Find where the given text appears and provide that cell's center as [x, y] coordinate. 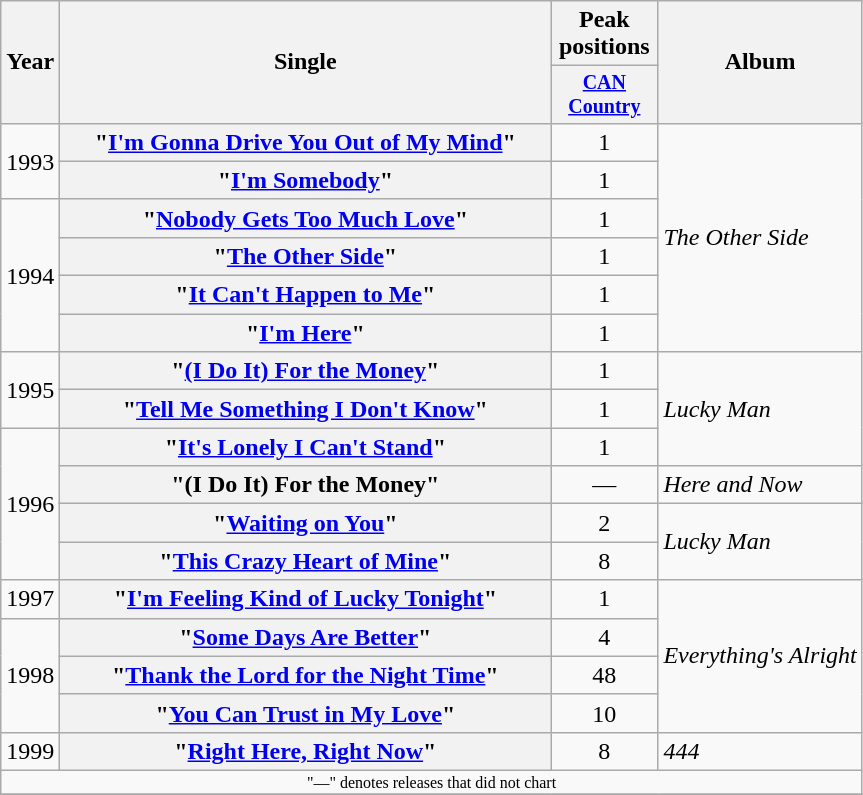
"It Can't Happen to Me" [306, 295]
"Thank the Lord for the Night Time" [306, 675]
Year [30, 62]
"The Other Side" [306, 256]
"Some Days Are Better" [306, 637]
1996 [30, 504]
1998 [30, 675]
1995 [30, 390]
"This Crazy Heart of Mine" [306, 561]
444 [760, 751]
Everything's Alright [760, 656]
Here and Now [760, 485]
The Other Side [760, 237]
Album [760, 62]
"It's Lonely I Can't Stand" [306, 447]
"I'm Here" [306, 333]
Peak positions [604, 34]
48 [604, 675]
"Nobody Gets Too Much Love" [306, 218]
"I'm Feeling Kind of Lucky Tonight" [306, 599]
"Right Here, Right Now" [306, 751]
"You Can Trust in My Love" [306, 713]
10 [604, 713]
"Waiting on You" [306, 523]
"I'm Gonna Drive You Out of My Mind" [306, 142]
"—" denotes releases that did not chart [432, 782]
"I'm Somebody" [306, 180]
1994 [30, 275]
1997 [30, 599]
Single [306, 62]
CAN Country [604, 94]
1999 [30, 751]
"Tell Me Something I Don't Know" [306, 409]
1993 [30, 161]
4 [604, 637]
2 [604, 523]
— [604, 485]
